Output the (x, y) coordinate of the center of the cell containing the given text.  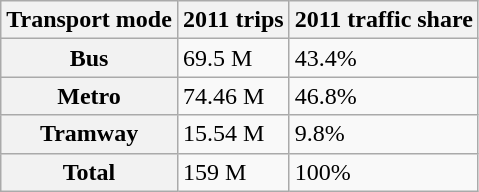
15.54 M (233, 134)
46.8% (384, 96)
Bus (90, 58)
2011 trips (233, 20)
159 M (233, 172)
69.5 M (233, 58)
9.8% (384, 134)
Transport mode (90, 20)
Total (90, 172)
43.4% (384, 58)
Tramway (90, 134)
2011 traffic share (384, 20)
100% (384, 172)
74.46 M (233, 96)
Metro (90, 96)
